Capture the cell that displays the provided text and extract its (x, y) central coordinate. 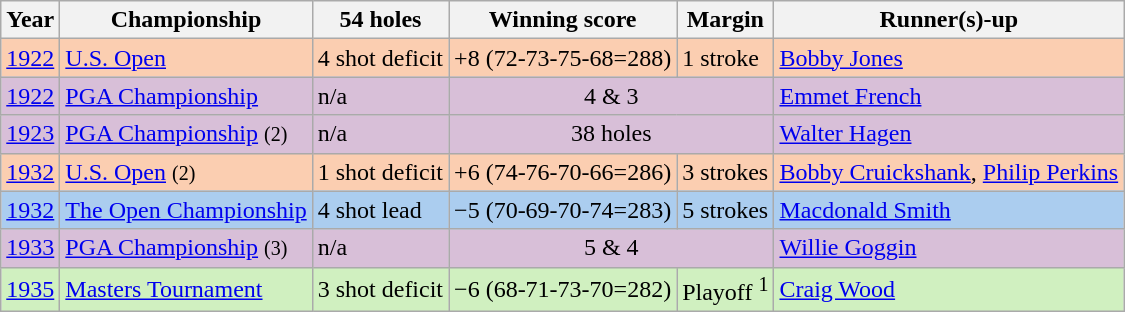
+6 (74-76-70-66=286) (563, 172)
Walter Hagen (949, 134)
5 & 4 (612, 248)
38 holes (612, 134)
3 shot deficit (380, 290)
4 shot lead (380, 210)
54 holes (380, 20)
1935 (30, 290)
U.S. Open (186, 58)
Bobby Cruickshank, Philip Perkins (949, 172)
Year (30, 20)
5 strokes (726, 210)
1933 (30, 248)
4 & 3 (612, 96)
The Open Championship (186, 210)
1 stroke (726, 58)
+8 (72-73-75-68=288) (563, 58)
Bobby Jones (949, 58)
Craig Wood (949, 290)
1923 (30, 134)
3 strokes (726, 172)
Margin (726, 20)
Winning score (563, 20)
Championship (186, 20)
U.S. Open (2) (186, 172)
Masters Tournament (186, 290)
−6 (68-71-73-70=282) (563, 290)
PGA Championship (2) (186, 134)
−5 (70-69-70-74=283) (563, 210)
Runner(s)-up (949, 20)
PGA Championship (186, 96)
PGA Championship (3) (186, 248)
Playoff 1 (726, 290)
Willie Goggin (949, 248)
1 shot deficit (380, 172)
Macdonald Smith (949, 210)
4 shot deficit (380, 58)
Emmet French (949, 96)
